Pinpoint the cell where the given text exists, returning its (X, Y) midpoint coordinate. 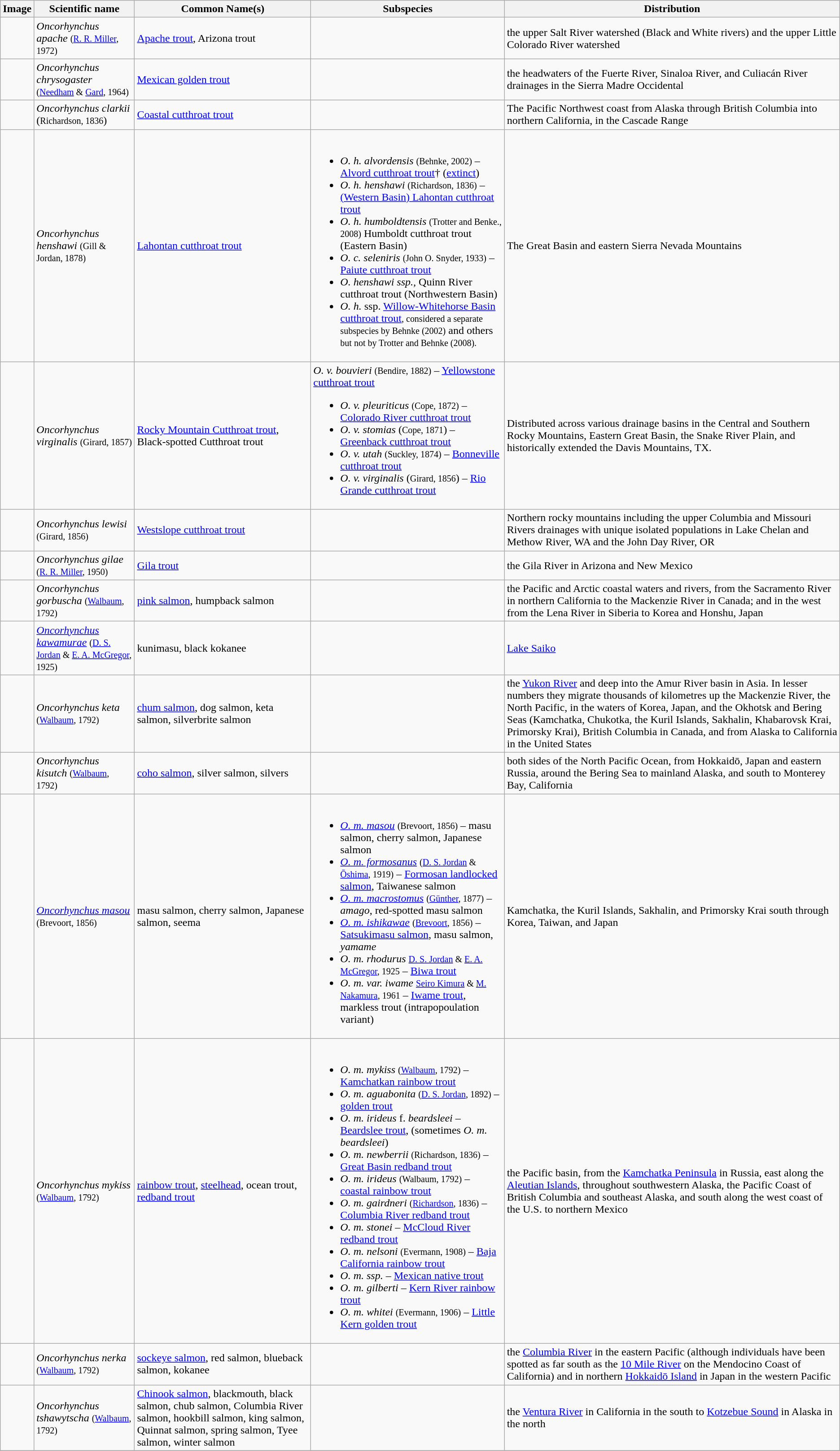
Oncorhynchus nerka (Walbaum, 1792) (84, 1364)
chum salmon, dog salmon, keta salmon, silverbrite salmon (223, 714)
Kamchatka, the Kuril Islands, Sakhalin, and Primorsky Krai south through Korea, Taiwan, and Japan (672, 916)
Scientific name (84, 9)
the Ventura River in California in the south to Kotzebue Sound in Alaska in the north (672, 1418)
Apache trout, Arizona trout (223, 38)
Mexican golden trout (223, 79)
the upper Salt River watershed (Black and White rivers) and the upper Little Colorado River watershed (672, 38)
Oncorhynchus henshawi (Gill & Jordan, 1878) (84, 245)
Gila trout (223, 565)
Westslope cutthroat trout (223, 530)
the headwaters of the Fuerte River, Sinaloa River, and Culiacán River drainages in the Sierra Madre Occidental (672, 79)
Lake Saiko (672, 648)
Oncorhynchus tshawytscha (Walbaum, 1792) (84, 1418)
Oncorhynchus mykiss (Walbaum, 1792) (84, 1191)
The Pacific Northwest coast from Alaska through British Columbia into northern California, in the Cascade Range (672, 115)
pink salmon, humpback salmon (223, 601)
Common Name(s) (223, 9)
Oncorhynchus keta (Walbaum, 1792) (84, 714)
Oncorhynchus virginalis (Girard, 1857) (84, 435)
Oncorhynchus clarkii (Richardson, 1836) (84, 115)
Oncorhynchus gorbuscha (Walbaum, 1792) (84, 601)
Coastal cutthroat trout (223, 115)
Oncorhynchus lewisi (Girard, 1856) (84, 530)
coho salmon, silver salmon, silvers (223, 773)
Subspecies (407, 9)
Lahontan cutthroat trout (223, 245)
Oncorhynchus apache (R. R. Miller, 1972) (84, 38)
Rocky Mountain Cutthroat trout, Black-spotted Cutthroat trout (223, 435)
Oncorhynchus gilae (R. R. Miller, 1950) (84, 565)
rainbow trout, steelhead, ocean trout, redband trout (223, 1191)
Oncorhynchus chrysogaster (Needham & Gard, 1964) (84, 79)
Oncorhynchus kawamurae (D. S. Jordan & E. A. McGregor, 1925) (84, 648)
the Gila River in Arizona and New Mexico (672, 565)
Image (17, 9)
masu salmon, cherry salmon, Japanese salmon, seema (223, 916)
sockeye salmon, red salmon, blueback salmon, kokanee (223, 1364)
Oncorhynchus kisutch (Walbaum, 1792) (84, 773)
Oncorhynchus masou (Brevoort, 1856) (84, 916)
The Great Basin and eastern Sierra Nevada Mountains (672, 245)
Distribution (672, 9)
kunimasu, black kokanee (223, 648)
